Pinpoint the cell where the given text exists, returning its (X, Y) midpoint coordinate. 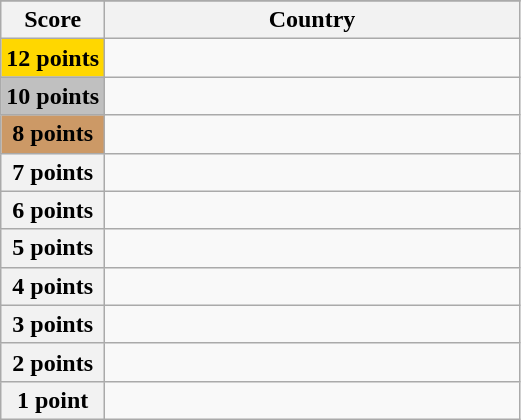
4 points (53, 286)
6 points (53, 210)
5 points (53, 248)
Country (312, 20)
10 points (53, 96)
8 points (53, 134)
Score (53, 20)
3 points (53, 324)
1 point (53, 400)
12 points (53, 58)
2 points (53, 362)
7 points (53, 172)
